Return [x, y] of the center of cell containing provided text 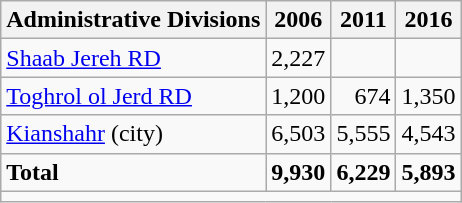
5,555 [364, 134]
6,503 [298, 134]
Total [134, 172]
9,930 [298, 172]
Kianshahr (city) [134, 134]
674 [364, 96]
4,543 [428, 134]
2006 [298, 20]
6,229 [364, 172]
Toghrol ol Jerd RD [134, 96]
2,227 [298, 58]
5,893 [428, 172]
Administrative Divisions [134, 20]
1,200 [298, 96]
2011 [364, 20]
2016 [428, 20]
1,350 [428, 96]
Shaab Jereh RD [134, 58]
